Identify which cell holds the provided text, then report its (X, Y) central coordinate. 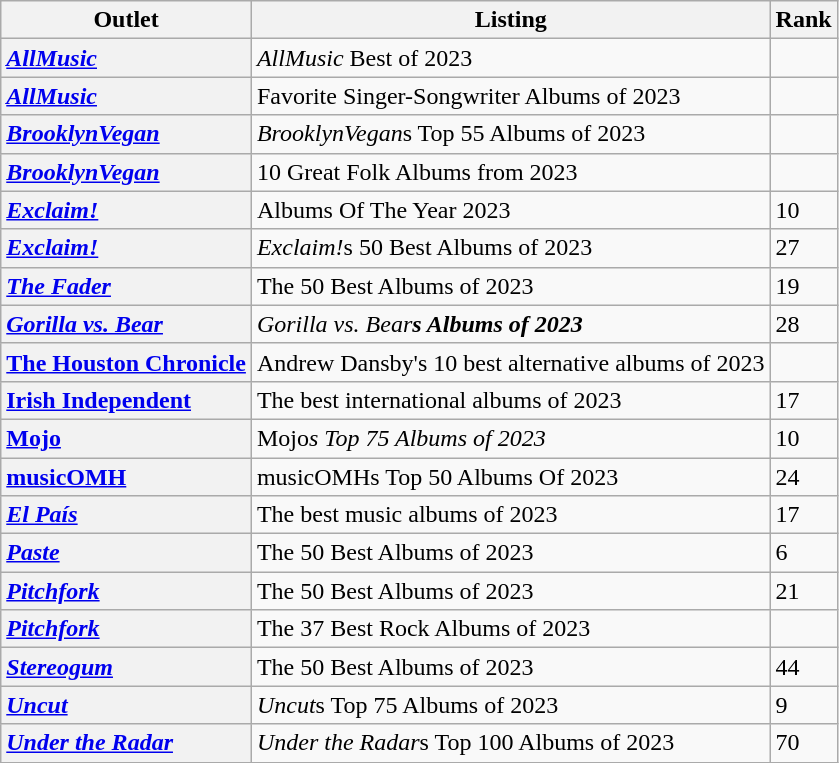
Under the Radar (126, 743)
The 37 Best Rock Albums of 2023 (510, 629)
musicOMH (126, 477)
21 (804, 591)
AllMusic Best of 2023 (510, 58)
Uncut (126, 705)
Irish Independent (126, 400)
Under the Radars Top 100 Albums of 2023 (510, 743)
musicOMHs Top 50 Albums Of 2023 (510, 477)
The best music albums of 2023 (510, 515)
The best international albums of 2023 (510, 400)
Mojos Top 75 Albums of 2023 (510, 438)
Albums Of The Year 2023 (510, 210)
70 (804, 743)
Listing (510, 20)
The Houston Chronicle (126, 362)
Andrew Dansby's 10 best alternative albums of 2023 (510, 362)
6 (804, 553)
27 (804, 248)
19 (804, 286)
Gorilla vs. Bears Albums of 2023 (510, 324)
44 (804, 667)
Favorite Singer-Songwriter Albums of 2023 (510, 96)
Exclaim!s 50 Best Albums of 2023 (510, 248)
Gorilla vs. Bear (126, 324)
El País (126, 515)
9 (804, 705)
24 (804, 477)
Stereogum (126, 667)
Mojo (126, 438)
Outlet (126, 20)
28 (804, 324)
Paste (126, 553)
BrooklynVegans Top 55 Albums of 2023 (510, 134)
The Fader (126, 286)
Uncuts Top 75 Albums of 2023 (510, 705)
Rank (804, 20)
10 Great Folk Albums from 2023 (510, 172)
